For the text-containing cell, return its midpoint in (X, Y) coordinate format. 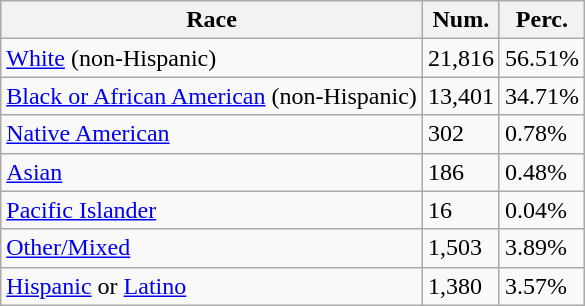
1,503 (460, 248)
186 (460, 172)
Black or African American (non-Hispanic) (212, 96)
302 (460, 134)
Perc. (542, 20)
Num. (460, 20)
0.04% (542, 210)
1,380 (460, 286)
0.48% (542, 172)
Hispanic or Latino (212, 286)
Other/Mixed (212, 248)
34.71% (542, 96)
3.89% (542, 248)
3.57% (542, 286)
Asian (212, 172)
Native American (212, 134)
0.78% (542, 134)
Race (212, 20)
21,816 (460, 58)
56.51% (542, 58)
16 (460, 210)
13,401 (460, 96)
White (non-Hispanic) (212, 58)
Pacific Islander (212, 210)
